Search for the cell housing the specified text and yield its (X, Y) center coordinate. 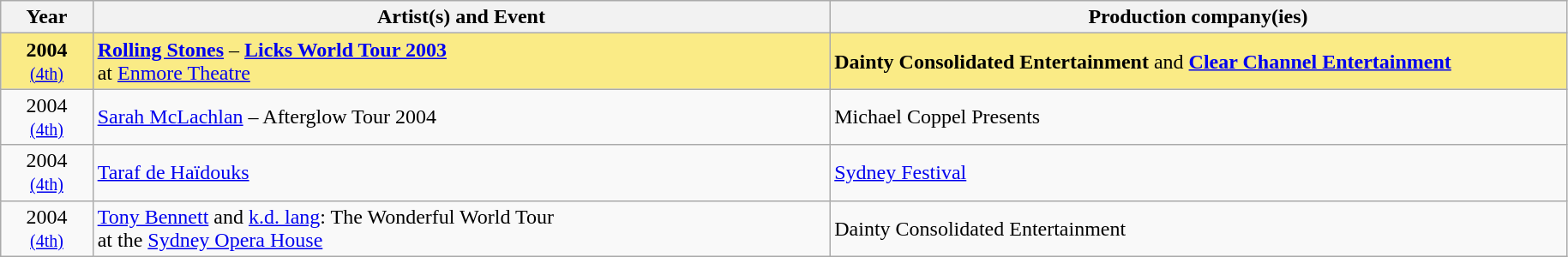
Sarah McLachlan – Afterglow Tour 2004 (461, 117)
Artist(s) and Event (461, 17)
Year (46, 17)
Dainty Consolidated Entertainment (1199, 228)
Sydney Festival (1199, 173)
Rolling Stones – Licks World Tour 2003 at Enmore Theatre (461, 62)
Michael Coppel Presents (1199, 117)
Tony Bennett and k.d. lang: The Wonderful World Tour at the Sydney Opera House (461, 228)
Production company(ies) (1199, 17)
Taraf de Haïdouks (461, 173)
Dainty Consolidated Entertainment and Clear Channel Entertainment (1199, 62)
